Determine the (X, Y) coordinate at the center of the cell enclosing the given text.  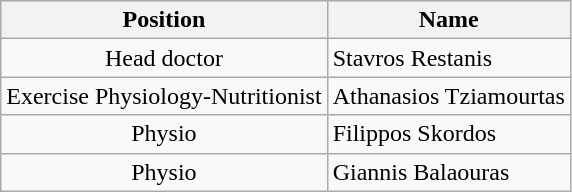
Giannis Balaouras (448, 172)
Stavros Restanis (448, 58)
Exercise Physiology-Nutritionist (164, 96)
Name (448, 20)
Head doctor (164, 58)
Filippos Skordos (448, 134)
Position (164, 20)
Athanasios Tziamourtas (448, 96)
